Detect which cell encompasses the target text, then output its [X, Y] center coordinate. 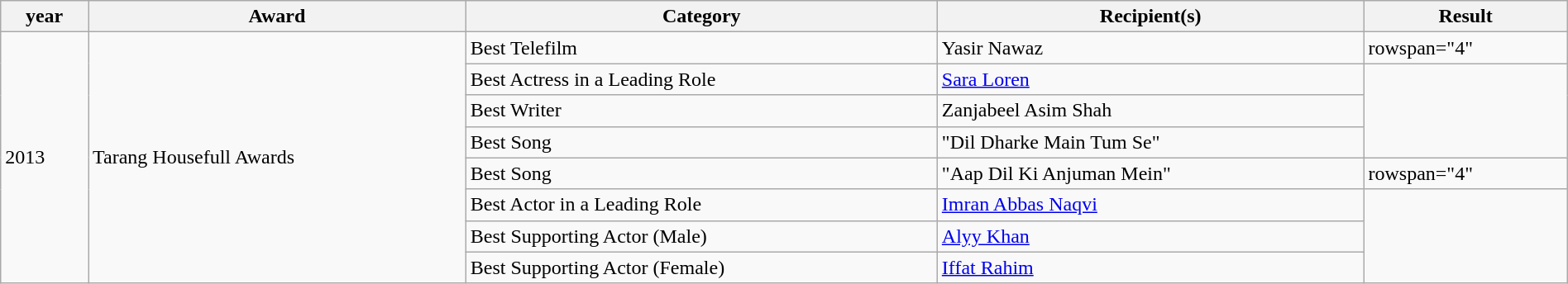
Best Supporting Actor (Female) [701, 267]
Imran Abbas Naqvi [1150, 205]
Tarang Housefull Awards [276, 158]
Zanjabeel Asim Shah [1150, 111]
Sara Loren [1150, 79]
Result [1465, 17]
Best Actor in a Leading Role [701, 205]
Alyy Khan [1150, 236]
Best Writer [701, 111]
Yasir Nawaz [1150, 48]
Award [276, 17]
Best Actress in a Leading Role [701, 79]
Iffat Rahim [1150, 267]
Recipient(s) [1150, 17]
"Dil Dharke Main Tum Se" [1150, 142]
2013 [45, 158]
Best Telefilm [701, 48]
Category [701, 17]
year [45, 17]
"Aap Dil Ki Anjuman Mein" [1150, 173]
Best Supporting Actor (Male) [701, 236]
